Pinpoint the cell where the given text exists, returning its (X, Y) midpoint coordinate. 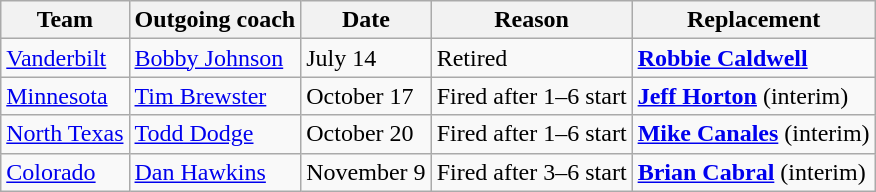
Dan Hawkins (215, 172)
Colorado (65, 172)
Robbie Caldwell (754, 58)
Todd Dodge (215, 134)
Vanderbilt (65, 58)
Date (366, 20)
Jeff Horton (interim) (754, 96)
Retired (532, 58)
Outgoing coach (215, 20)
Replacement (754, 20)
July 14 (366, 58)
Mike Canales (interim) (754, 134)
Team (65, 20)
North Texas (65, 134)
Bobby Johnson (215, 58)
Fired after 3–6 start (532, 172)
Reason (532, 20)
November 9 (366, 172)
Minnesota (65, 96)
Tim Brewster (215, 96)
October 17 (366, 96)
October 20 (366, 134)
Brian Cabral (interim) (754, 172)
